For the text-containing cell, return its midpoint in [x, y] coordinate format. 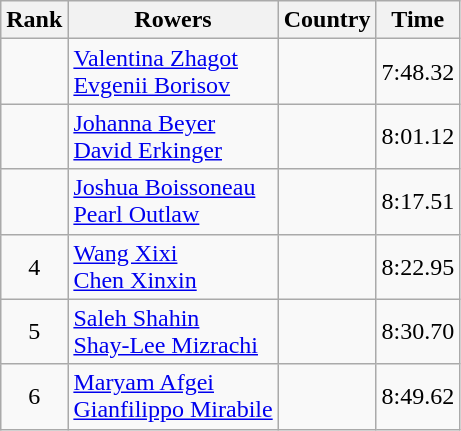
5 [34, 332]
Valentina ZhagotEvgenii Borisov [173, 72]
8:30.70 [418, 332]
Rank [34, 20]
8:22.95 [418, 266]
8:01.12 [418, 136]
Rowers [173, 20]
Time [418, 20]
4 [34, 266]
Joshua BoissoneauPearl Outlaw [173, 202]
8:49.62 [418, 396]
Maryam AfgeiGianfilippo Mirabile [173, 396]
Saleh ShahinShay-Lee Mizrachi [173, 332]
Johanna BeyerDavid Erkinger [173, 136]
6 [34, 396]
7:48.32 [418, 72]
8:17.51 [418, 202]
Country [327, 20]
Wang XixiChen Xinxin [173, 266]
